Provide the (X, Y) coordinate of the cell's center where the given text is located.  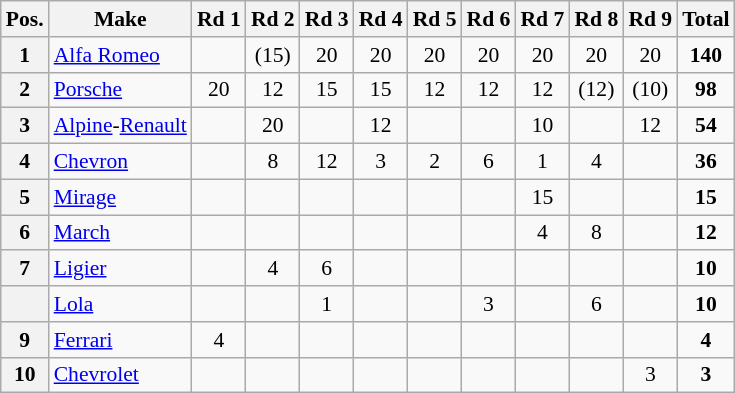
36 (706, 162)
Alpine-Renault (120, 126)
Alfa Romeo (120, 55)
5 (25, 197)
Rd 9 (650, 19)
Ferrari (120, 340)
7 (25, 269)
Rd 6 (489, 19)
Rd 3 (327, 19)
(12) (596, 90)
Mirage (120, 197)
Rd 5 (435, 19)
(10) (650, 90)
9 (25, 340)
Rd 8 (596, 19)
(15) (273, 55)
Chevron (120, 162)
Porsche (120, 90)
Rd 4 (381, 19)
Lola (120, 304)
140 (706, 55)
Rd 2 (273, 19)
98 (706, 90)
Total (706, 19)
March (120, 233)
Rd 7 (542, 19)
54 (706, 126)
Ligier (120, 269)
Make (120, 19)
Chevrolet (120, 375)
Rd 1 (219, 19)
Pos. (25, 19)
